Determine the [x, y] coordinate at the center of the cell enclosing the given text.  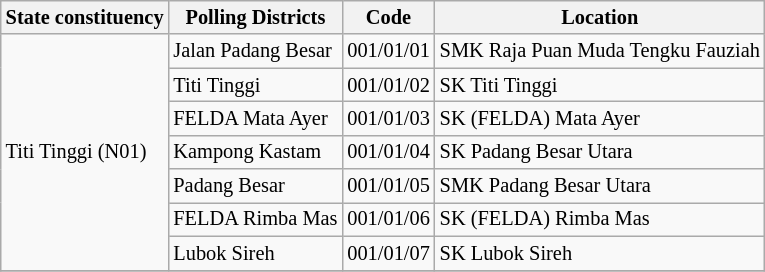
Code [388, 17]
State constituency [85, 17]
SK (FELDA) Rimba Mas [600, 219]
FELDA Mata Ayer [255, 118]
001/01/03 [388, 118]
SK Lubok Sireh [600, 253]
001/01/07 [388, 253]
SK (FELDA) Mata Ayer [600, 118]
001/01/04 [388, 152]
001/01/02 [388, 85]
SMK Padang Besar Utara [600, 186]
Kampong Kastam [255, 152]
Polling Districts [255, 17]
001/01/06 [388, 219]
Titi Tinggi (N01) [85, 152]
001/01/05 [388, 186]
SMK Raja Puan Muda Tengku Fauziah [600, 51]
Titi Tinggi [255, 85]
Lubok Sireh [255, 253]
FELDA Rimba Mas [255, 219]
SK Titi Tinggi [600, 85]
Location [600, 17]
SK Padang Besar Utara [600, 152]
Jalan Padang Besar [255, 51]
Padang Besar [255, 186]
001/01/01 [388, 51]
